For the text-containing cell, return its midpoint in [X, Y] coordinate format. 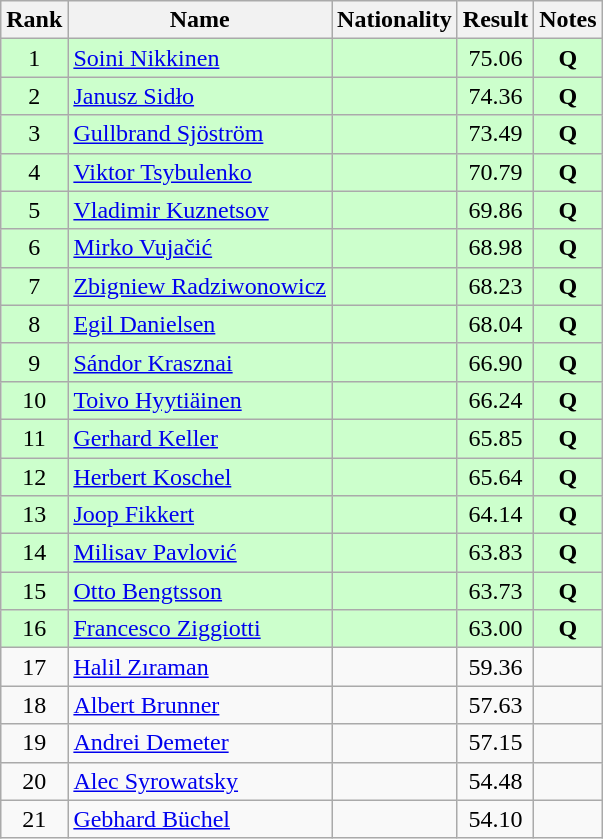
14 [34, 553]
65.64 [495, 477]
68.98 [495, 248]
Egil Danielsen [200, 324]
68.04 [495, 324]
Vladimir Kuznetsov [200, 210]
75.06 [495, 58]
15 [34, 591]
20 [34, 781]
Andrei Demeter [200, 743]
68.23 [495, 286]
Gullbrand Sjöström [200, 134]
9 [34, 362]
Otto Bengtsson [200, 591]
Albert Brunner [200, 705]
57.63 [495, 705]
2 [34, 96]
63.73 [495, 591]
Janusz Sidło [200, 96]
Mirko Vujačić [200, 248]
17 [34, 667]
66.24 [495, 400]
Herbert Koschel [200, 477]
3 [34, 134]
Toivo Hyytiäinen [200, 400]
69.86 [495, 210]
6 [34, 248]
57.15 [495, 743]
74.36 [495, 96]
70.79 [495, 172]
Zbigniew Radziwonowicz [200, 286]
4 [34, 172]
59.36 [495, 667]
73.49 [495, 134]
16 [34, 629]
10 [34, 400]
Milisav Pavlović [200, 553]
63.00 [495, 629]
19 [34, 743]
Soini Nikkinen [200, 58]
Gerhard Keller [200, 438]
11 [34, 438]
Notes [568, 20]
Gebhard Büchel [200, 819]
66.90 [495, 362]
54.48 [495, 781]
Halil Zıraman [200, 667]
12 [34, 477]
Nationality [395, 20]
1 [34, 58]
Sándor Krasznai [200, 362]
Name [200, 20]
Joop Fikkert [200, 515]
Alec Syrowatsky [200, 781]
21 [34, 819]
63.83 [495, 553]
18 [34, 705]
65.85 [495, 438]
13 [34, 515]
5 [34, 210]
Result [495, 20]
54.10 [495, 819]
64.14 [495, 515]
8 [34, 324]
Viktor Tsybulenko [200, 172]
Francesco Ziggiotti [200, 629]
Rank [34, 20]
7 [34, 286]
